Capture the cell that displays the provided text and extract its (X, Y) central coordinate. 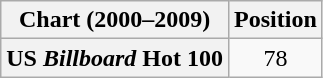
78 (276, 58)
Position (276, 20)
US Billboard Hot 100 (115, 58)
Chart (2000–2009) (115, 20)
